Output the [x, y] coordinate of the center of the cell containing the given text.  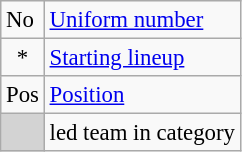
Pos [23, 95]
* [23, 58]
No [23, 20]
led team in category [142, 133]
Position [142, 95]
Starting lineup [142, 58]
Uniform number [142, 20]
